Determine the [x, y] coordinate at the center of the cell enclosing the given text.  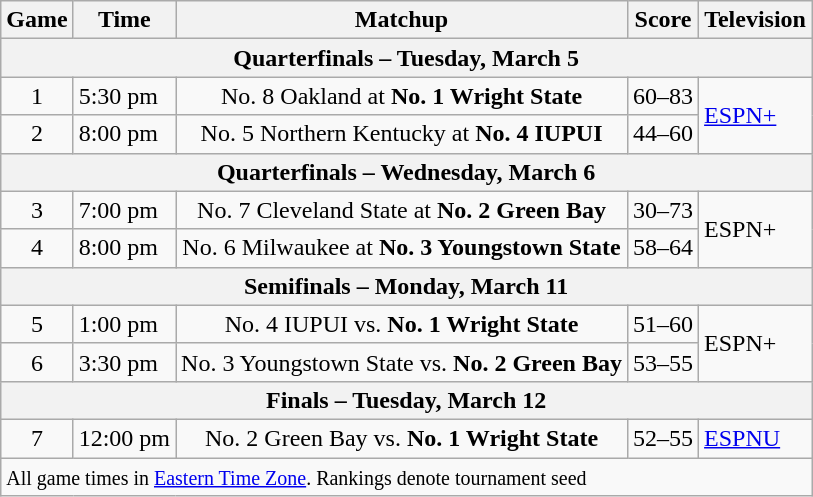
7 [37, 438]
No. 8 Oakland at No. 1 Wright State [402, 96]
Quarterfinals – Wednesday, March 6 [406, 172]
No. 3 Youngstown State vs. No. 2 Green Bay [402, 362]
No. 6 Milwaukee at No. 3 Youngstown State [402, 248]
6 [37, 362]
58–64 [664, 248]
52–55 [664, 438]
Television [756, 20]
51–60 [664, 324]
No. 7 Cleveland State at No. 2 Green Bay [402, 210]
No. 5 Northern Kentucky at No. 4 IUPUI [402, 134]
5:30 pm [124, 96]
Time [124, 20]
Score [664, 20]
ESPNU [756, 438]
5 [37, 324]
Matchup [402, 20]
7:00 pm [124, 210]
1 [37, 96]
Finals – Tuesday, March 12 [406, 400]
53–55 [664, 362]
30–73 [664, 210]
No. 4 IUPUI vs. No. 1 Wright State [402, 324]
12:00 pm [124, 438]
3 [37, 210]
Game [37, 20]
Semifinals – Monday, March 11 [406, 286]
2 [37, 134]
60–83 [664, 96]
3:30 pm [124, 362]
4 [37, 248]
All game times in Eastern Time Zone. Rankings denote tournament seed [406, 477]
44–60 [664, 134]
No. 2 Green Bay vs. No. 1 Wright State [402, 438]
1:00 pm [124, 324]
Quarterfinals – Tuesday, March 5 [406, 58]
